For the text-containing cell, return its midpoint in [x, y] coordinate format. 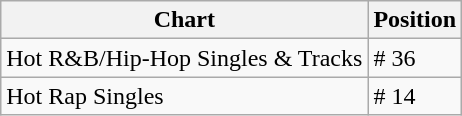
Hot R&B/Hip-Hop Singles & Tracks [184, 58]
Position [415, 20]
# 14 [415, 96]
Chart [184, 20]
# 36 [415, 58]
Hot Rap Singles [184, 96]
